Scan for the cell matching the given text and deliver its [x, y] coordinate at center. 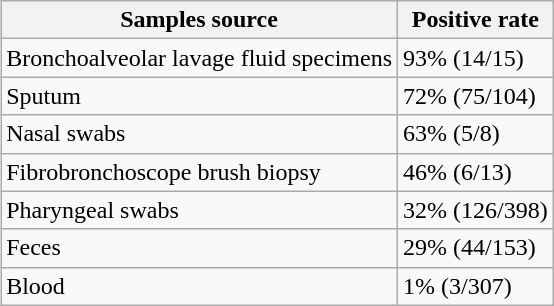
Nasal swabs [200, 134]
29% (44/153) [476, 248]
Blood [200, 286]
Pharyngeal swabs [200, 210]
72% (75/104) [476, 96]
Fibrobronchoscope brush biopsy [200, 172]
Samples source [200, 20]
Sputum [200, 96]
1% (3/307) [476, 286]
Bronchoalveolar lavage fluid specimens [200, 58]
46% (6/13) [476, 172]
Positive rate [476, 20]
32% (126/398) [476, 210]
93% (14/15) [476, 58]
63% (5/8) [476, 134]
Feces [200, 248]
